Output the [x, y] coordinate of the center of the cell containing the given text.  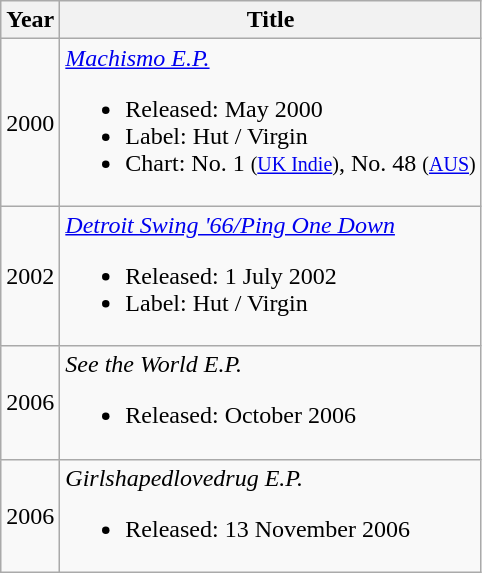
Girlshapedlovedrug E.P.Released: 13 November 2006 [270, 516]
Detroit Swing '66/Ping One DownReleased: 1 July 2002Label: Hut / Virgin [270, 276]
Year [30, 20]
2002 [30, 276]
2000 [30, 122]
Machismo E.P.Released: May 2000Label: Hut / VirginChart: No. 1 (UK Indie), No. 48 (AUS) [270, 122]
See the World E.P.Released: October 2006 [270, 402]
Title [270, 20]
